Identify which cell holds the provided text, then report its [X, Y] central coordinate. 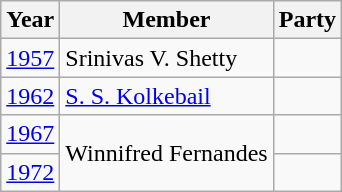
1957 [30, 58]
1972 [30, 172]
1962 [30, 96]
Year [30, 20]
Party [307, 20]
Member [166, 20]
Srinivas V. Shetty [166, 58]
Winnifred Fernandes [166, 153]
S. S. Kolkebail [166, 96]
1967 [30, 134]
